Return [X, Y] of the center of cell containing provided text 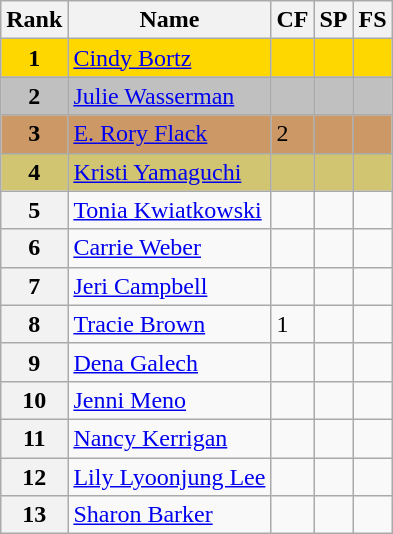
Kristi Yamaguchi [170, 172]
Jenni Meno [170, 400]
13 [34, 515]
CF [292, 20]
5 [34, 210]
12 [34, 477]
E. Rory Flack [170, 134]
10 [34, 400]
8 [34, 324]
Name [170, 20]
9 [34, 362]
SP [334, 20]
Lily Lyoonjung Lee [170, 477]
11 [34, 438]
6 [34, 248]
Dena Galech [170, 362]
3 [34, 134]
FS [372, 20]
Carrie Weber [170, 248]
Tonia Kwiatkowski [170, 210]
Julie Wasserman [170, 96]
Sharon Barker [170, 515]
Nancy Kerrigan [170, 438]
4 [34, 172]
Jeri Campbell [170, 286]
7 [34, 286]
Rank [34, 20]
Cindy Bortz [170, 58]
Tracie Brown [170, 324]
